Provide the (x, y) coordinate of the cell's center where the given text is located.  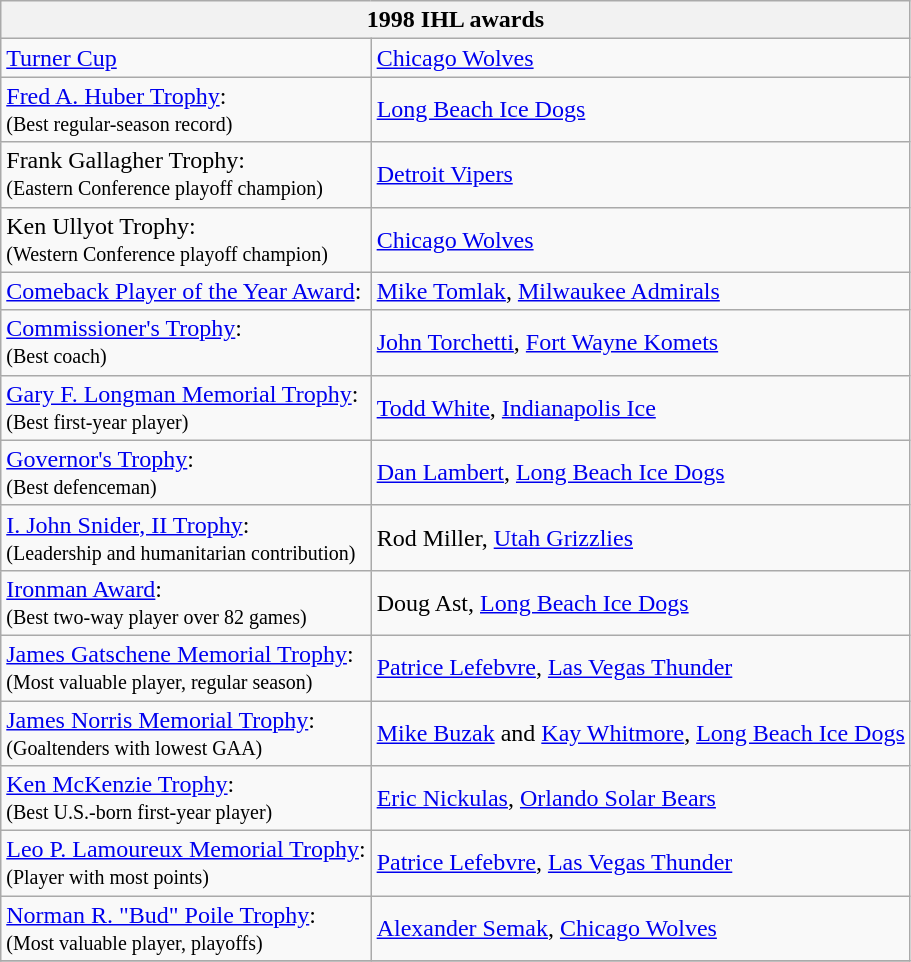
Mike Tomlak, Milwaukee Admirals (640, 291)
Doug Ast, Long Beach Ice Dogs (640, 602)
Detroit Vipers (640, 174)
Rod Miller, Utah Grizzlies (640, 538)
Gary F. Longman Memorial Trophy:(Best first-year player) (186, 408)
Ken McKenzie Trophy:(Best U.S.-born first-year player) (186, 798)
Eric Nickulas, Orlando Solar Bears (640, 798)
Frank Gallagher Trophy:(Eastern Conference playoff champion) (186, 174)
1998 IHL awards (456, 20)
Norman R. "Bud" Poile Trophy:(Most valuable player, playoffs) (186, 928)
James Norris Memorial Trophy:(Goaltenders with lowest GAA) (186, 732)
Turner Cup (186, 58)
Commissioner's Trophy:(Best coach) (186, 342)
John Torchetti, Fort Wayne Komets (640, 342)
I. John Snider, II Trophy:(Leadership and humanitarian contribution) (186, 538)
Long Beach Ice Dogs (640, 110)
Leo P. Lamoureux Memorial Trophy:(Player with most points) (186, 864)
Fred A. Huber Trophy:(Best regular-season record) (186, 110)
Ironman Award:(Best two-way player over 82 games) (186, 602)
Governor's Trophy:(Best defenceman) (186, 472)
Mike Buzak and Kay Whitmore, Long Beach Ice Dogs (640, 732)
Ken Ullyot Trophy: (Western Conference playoff champion) (186, 240)
Dan Lambert, Long Beach Ice Dogs (640, 472)
Todd White, Indianapolis Ice (640, 408)
Comeback Player of the Year Award: (186, 291)
Alexander Semak, Chicago Wolves (640, 928)
James Gatschene Memorial Trophy:(Most valuable player, regular season) (186, 668)
